For the text-containing cell, return its midpoint in (X, Y) coordinate format. 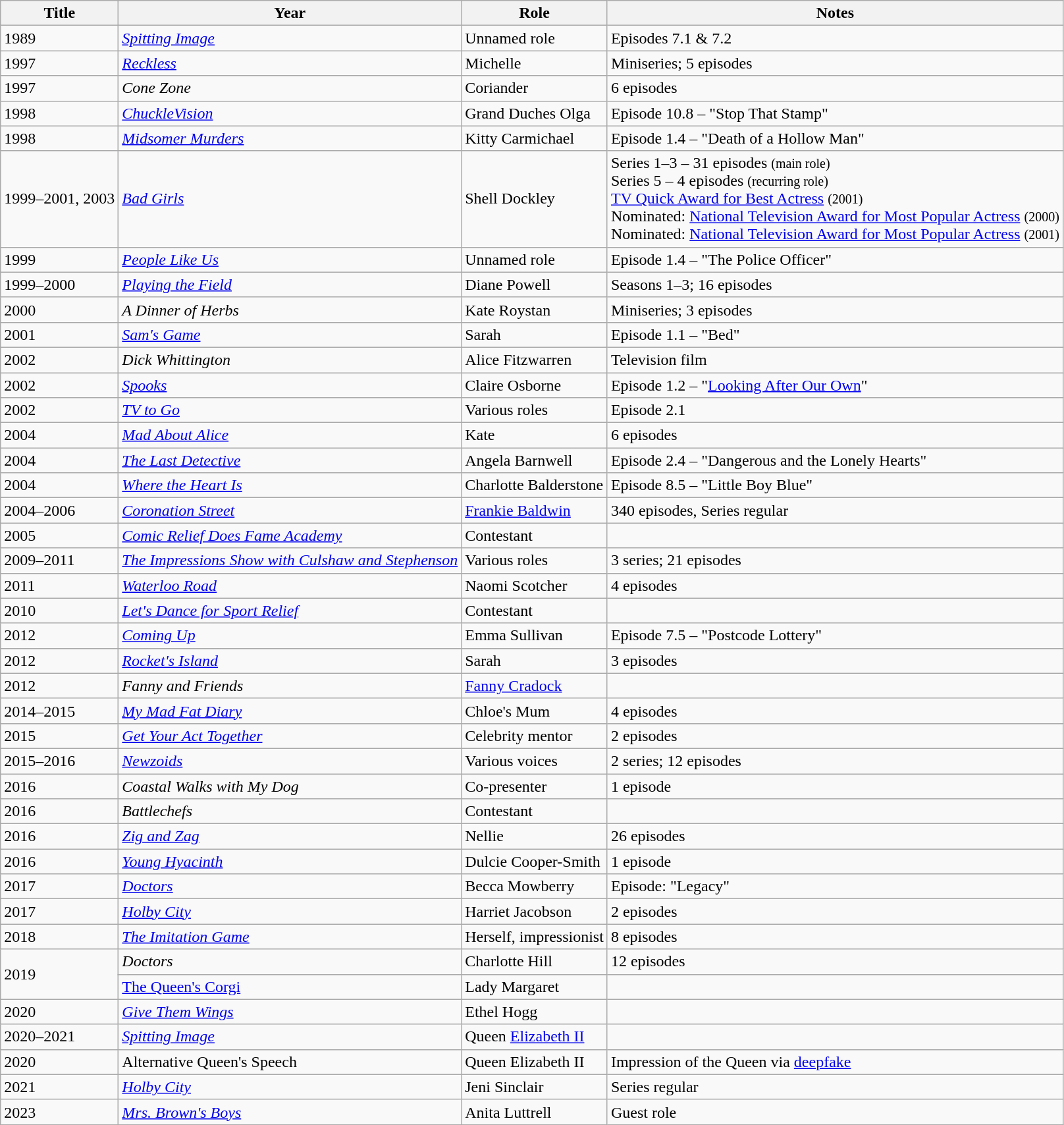
Episode 2.1 (835, 410)
Angela Barnwell (535, 460)
Impression of the Queen via deepfake (835, 1062)
8 episodes (835, 937)
Coronation Street (290, 510)
Episode 1.1 – "Bed" (835, 335)
Bad Girls (290, 199)
Zig and Zag (290, 837)
Various voices (535, 761)
Episodes 7.1 & 7.2 (835, 38)
Let's Dance for Sport Relief (290, 611)
Reckless (290, 63)
Midsomer Murders (290, 138)
Spooks (290, 385)
Battlechefs (290, 811)
Waterloo Road (290, 586)
Alice Fitzwarren (535, 360)
Episode 2.4 – "Dangerous and the Lonely Hearts" (835, 460)
2001 (59, 335)
Anita Luttrell (535, 1112)
The Imitation Game (290, 937)
A Dinner of Herbs (290, 310)
Where the Heart Is (290, 485)
Dick Whittington (290, 360)
Claire Osborne (535, 385)
Miniseries; 3 episodes (835, 310)
Emma Sullivan (535, 636)
TV to Go (290, 410)
340 episodes, Series regular (835, 510)
Playing the Field (290, 285)
Episode 1.4 – "The Police Officer" (835, 260)
Shell Dockley (535, 199)
Kate Roystan (535, 310)
2015 (59, 736)
Diane Powell (535, 285)
People Like Us (290, 260)
Naomi Scotcher (535, 586)
Charlotte Hill (535, 962)
Comic Relief Does Fame Academy (290, 535)
Co-presenter (535, 786)
Jeni Sinclair (535, 1087)
1989 (59, 38)
The Impressions Show with Culshaw and Stephenson (290, 561)
12 episodes (835, 962)
Fanny Cradock (535, 686)
Sam's Game (290, 335)
Young Hyacinth (290, 862)
Chloe's Mum (535, 711)
2000 (59, 310)
Coriander (535, 88)
Kitty Carmichael (535, 138)
Charlotte Balderstone (535, 485)
1999–2000 (59, 285)
Cone Zone (290, 88)
Episode 8.5 – "Little Boy Blue" (835, 485)
Role (535, 13)
Give Them Wings (290, 1012)
Michelle (535, 63)
2011 (59, 586)
2010 (59, 611)
2018 (59, 937)
1999–2001, 2003 (59, 199)
Guest role (835, 1112)
Lady Margaret (535, 987)
1999 (59, 260)
Mrs. Brown's Boys (290, 1112)
2 series; 12 episodes (835, 761)
Rocket's Island (290, 661)
Kate (535, 435)
2009–2011 (59, 561)
2023 (59, 1112)
Grand Duches Olga (535, 113)
Ethel Hogg (535, 1012)
Alternative Queen's Speech (290, 1062)
Coming Up (290, 636)
Episode: "Legacy" (835, 887)
Get Your Act Together (290, 736)
Seasons 1–3; 16 episodes (835, 285)
Becca Mowberry (535, 887)
The Queen's Corgi (290, 987)
Miniseries; 5 episodes (835, 63)
My Mad Fat Diary (290, 711)
Episode 10.8 – "Stop That Stamp" (835, 113)
Notes (835, 13)
2020–2021 (59, 1037)
Mad About Alice (290, 435)
2015–2016 (59, 761)
Dulcie Cooper-Smith (535, 862)
Episode 7.5 – "Postcode Lottery" (835, 636)
Nellie (535, 837)
Title (59, 13)
Television film (835, 360)
Episode 1.2 – "Looking After Our Own" (835, 385)
ChuckleVision (290, 113)
26 episodes (835, 837)
Herself, impressionist (535, 937)
The Last Detective (290, 460)
Newzoids (290, 761)
2019 (59, 974)
Fanny and Friends (290, 686)
2004–2006 (59, 510)
Harriet Jacobson (535, 912)
3 episodes (835, 661)
Year (290, 13)
Episode 1.4 – "Death of a Hollow Man" (835, 138)
Coastal Walks with My Dog (290, 786)
2021 (59, 1087)
2005 (59, 535)
Frankie Baldwin (535, 510)
Series regular (835, 1087)
Celebrity mentor (535, 736)
2014–2015 (59, 711)
3 series; 21 episodes (835, 561)
